Output the [X, Y] coordinate of the center of the cell containing the given text.  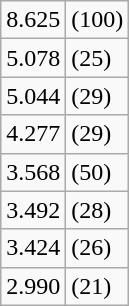
3.568 [34, 172]
(25) [98, 58]
(28) [98, 210]
5.078 [34, 58]
4.277 [34, 134]
(50) [98, 172]
5.044 [34, 96]
2.990 [34, 286]
(26) [98, 248]
8.625 [34, 20]
3.492 [34, 210]
3.424 [34, 248]
(100) [98, 20]
(21) [98, 286]
